Locate the cell with the specified text and output its [x, y] center coordinate. 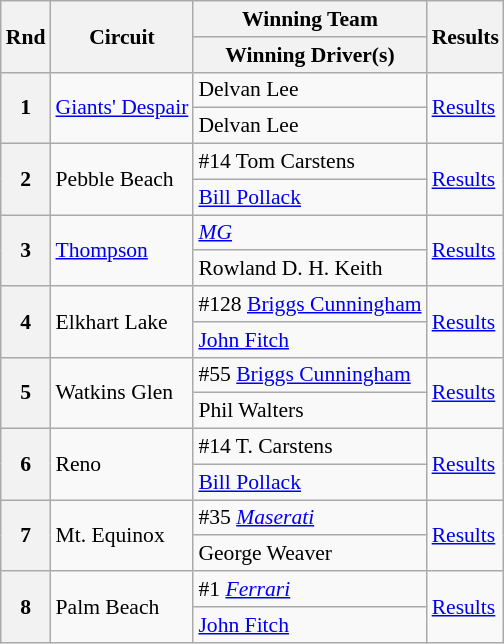
8 [26, 606]
Palm Beach [122, 606]
3 [26, 250]
Winning Team [310, 19]
Mt. Equinox [122, 536]
1 [26, 108]
Winning Driver(s) [310, 55]
6 [26, 464]
2 [26, 180]
Thompson [122, 250]
Circuit [122, 36]
Pebble Beach [122, 180]
Giants' Despair [122, 108]
#14 T. Carstens [310, 447]
4 [26, 322]
Watkins Glen [122, 392]
Rowland D. H. Keith [310, 269]
5 [26, 392]
Reno [122, 464]
#55 Briggs Cunningham [310, 375]
#1 Ferrari [310, 589]
#14 Tom Carstens [310, 162]
Phil Walters [310, 411]
7 [26, 536]
#35 Maserati [310, 518]
George Weaver [310, 554]
Rnd [26, 36]
MG [310, 233]
Elkhart Lake [122, 322]
#128 Briggs Cunningham [310, 304]
